Capture the cell that displays the provided text and extract its [X, Y] central coordinate. 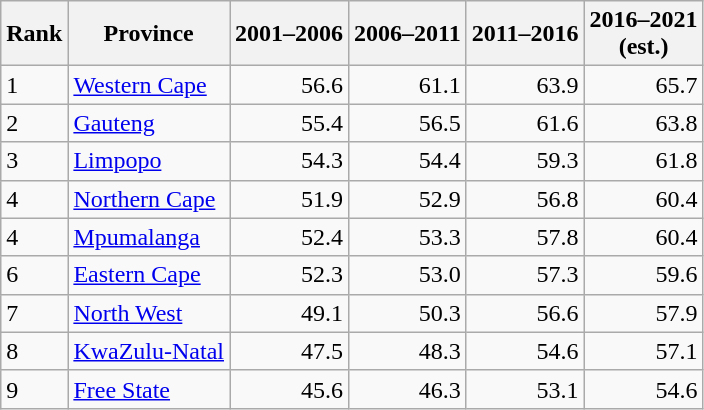
Rank [34, 34]
2011–2016 [525, 34]
52.9 [408, 199]
Eastern Cape [149, 275]
2 [34, 123]
2016–2021(est.) [644, 34]
57.1 [644, 351]
59.3 [525, 161]
46.3 [408, 389]
2001–2006 [290, 34]
North West [149, 313]
6 [34, 275]
Free State [149, 389]
57.9 [644, 313]
53.0 [408, 275]
48.3 [408, 351]
61.1 [408, 85]
7 [34, 313]
Province [149, 34]
1 [34, 85]
53.1 [525, 389]
Limpopo [149, 161]
61.6 [525, 123]
54.4 [408, 161]
56.5 [408, 123]
Mpumalanga [149, 237]
Gauteng [149, 123]
52.3 [290, 275]
45.6 [290, 389]
47.5 [290, 351]
KwaZulu-Natal [149, 351]
57.3 [525, 275]
63.9 [525, 85]
65.7 [644, 85]
63.8 [644, 123]
52.4 [290, 237]
57.8 [525, 237]
49.1 [290, 313]
56.8 [525, 199]
Western Cape [149, 85]
50.3 [408, 313]
51.9 [290, 199]
54.3 [290, 161]
61.8 [644, 161]
55.4 [290, 123]
3 [34, 161]
Northern Cape [149, 199]
53.3 [408, 237]
8 [34, 351]
2006–2011 [408, 34]
59.6 [644, 275]
9 [34, 389]
